Pinpoint the cell where the given text exists, returning its (X, Y) midpoint coordinate. 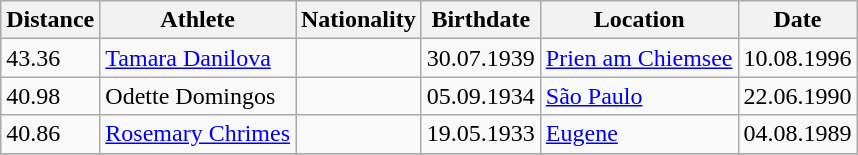
10.08.1996 (798, 58)
São Paulo (639, 96)
04.08.1989 (798, 134)
05.09.1934 (480, 96)
Distance (50, 20)
Birthdate (480, 20)
40.98 (50, 96)
40.86 (50, 134)
Tamara Danilova (198, 58)
Nationality (359, 20)
Date (798, 20)
Rosemary Chrimes (198, 134)
Location (639, 20)
43.36 (50, 58)
Athlete (198, 20)
19.05.1933 (480, 134)
Odette Domingos (198, 96)
Prien am Chiemsee (639, 58)
30.07.1939 (480, 58)
Eugene (639, 134)
22.06.1990 (798, 96)
